Pinpoint the cell where the given text exists, returning its [X, Y] midpoint coordinate. 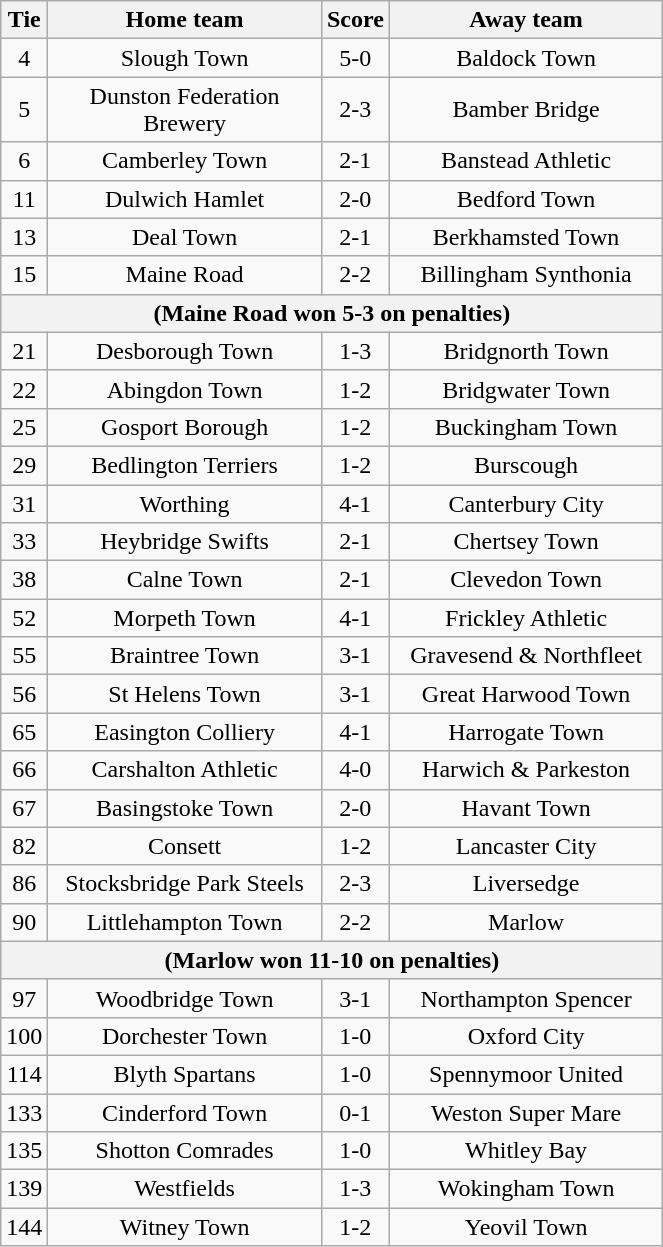
Liversedge [526, 884]
Morpeth Town [185, 618]
13 [24, 237]
Lancaster City [526, 846]
6 [24, 161]
Carshalton Athletic [185, 770]
Abingdon Town [185, 389]
Witney Town [185, 1227]
Billingham Synthonia [526, 275]
Banstead Athletic [526, 161]
82 [24, 846]
Dunston Federation Brewery [185, 110]
Marlow [526, 922]
Away team [526, 20]
Basingstoke Town [185, 808]
Consett [185, 846]
Shotton Comrades [185, 1151]
Deal Town [185, 237]
Chertsey Town [526, 542]
Havant Town [526, 808]
Gosport Borough [185, 427]
Northampton Spencer [526, 998]
Bedford Town [526, 199]
Gravesend & Northfleet [526, 656]
(Marlow won 11-10 on penalties) [332, 960]
144 [24, 1227]
52 [24, 618]
Littlehampton Town [185, 922]
Burscough [526, 465]
65 [24, 732]
56 [24, 694]
Great Harwood Town [526, 694]
86 [24, 884]
100 [24, 1036]
Braintree Town [185, 656]
133 [24, 1113]
114 [24, 1074]
15 [24, 275]
Stocksbridge Park Steels [185, 884]
Clevedon Town [526, 580]
Bedlington Terriers [185, 465]
Harwich & Parkeston [526, 770]
21 [24, 351]
Calne Town [185, 580]
Berkhamsted Town [526, 237]
(Maine Road won 5-3 on penalties) [332, 313]
Bridgwater Town [526, 389]
Heybridge Swifts [185, 542]
Bamber Bridge [526, 110]
4 [24, 58]
31 [24, 503]
Worthing [185, 503]
90 [24, 922]
22 [24, 389]
Bridgnorth Town [526, 351]
11 [24, 199]
25 [24, 427]
Whitley Bay [526, 1151]
4-0 [355, 770]
0-1 [355, 1113]
Baldock Town [526, 58]
Yeovil Town [526, 1227]
55 [24, 656]
Spennymoor United [526, 1074]
Dulwich Hamlet [185, 199]
Buckingham Town [526, 427]
38 [24, 580]
Oxford City [526, 1036]
97 [24, 998]
66 [24, 770]
Tie [24, 20]
Easington Colliery [185, 732]
Frickley Athletic [526, 618]
Cinderford Town [185, 1113]
135 [24, 1151]
139 [24, 1189]
5-0 [355, 58]
Blyth Spartans [185, 1074]
Score [355, 20]
St Helens Town [185, 694]
67 [24, 808]
Weston Super Mare [526, 1113]
Canterbury City [526, 503]
Home team [185, 20]
Camberley Town [185, 161]
Woodbridge Town [185, 998]
33 [24, 542]
Dorchester Town [185, 1036]
Westfields [185, 1189]
Harrogate Town [526, 732]
Wokingham Town [526, 1189]
5 [24, 110]
Desborough Town [185, 351]
Slough Town [185, 58]
29 [24, 465]
Maine Road [185, 275]
